Locate the cell with the specified text and output its [x, y] center coordinate. 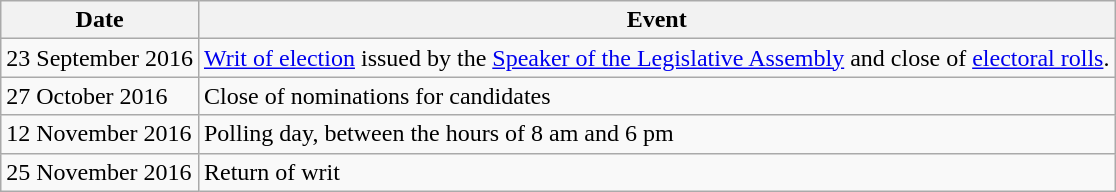
Polling day, between the hours of 8 am and 6 pm [656, 134]
23 September 2016 [100, 58]
25 November 2016 [100, 172]
27 October 2016 [100, 96]
Date [100, 20]
12 November 2016 [100, 134]
Event [656, 20]
Return of writ [656, 172]
Close of nominations for candidates [656, 96]
Writ of election issued by the Speaker of the Legislative Assembly and close of electoral rolls. [656, 58]
